Search for the cell housing the specified text and yield its (x, y) center coordinate. 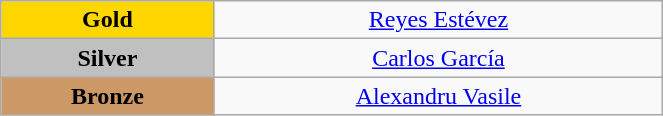
Bronze (108, 96)
Alexandru Vasile (438, 96)
Reyes Estévez (438, 20)
Carlos García (438, 58)
Gold (108, 20)
Silver (108, 58)
